Scan for the cell matching the given text and deliver its [x, y] coordinate at center. 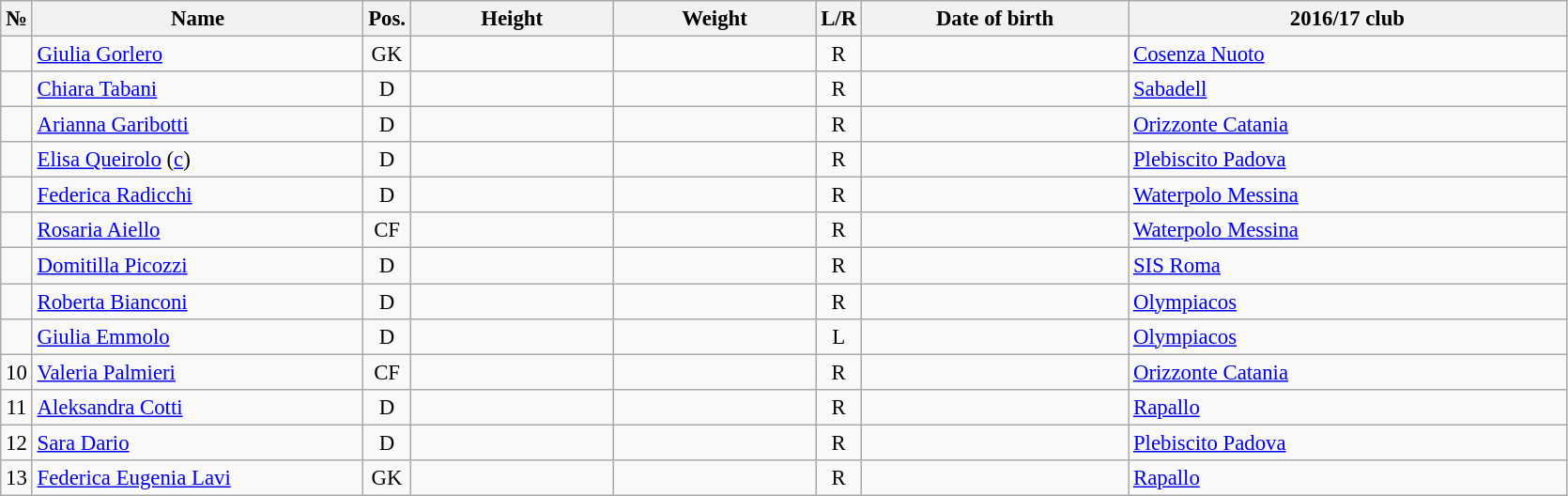
Federica Eugenia Lavi [197, 478]
Aleksandra Cotti [197, 407]
Rosaria Aiello [197, 230]
Cosenza Nuoto [1348, 54]
11 [17, 407]
Federica Radicchi [197, 195]
SIS Roma [1348, 266]
Domitilla Picozzi [197, 266]
Sabadell [1348, 89]
L/R [839, 19]
Sara Dario [197, 442]
10 [17, 372]
Pos. [387, 19]
№ [17, 19]
Elisa Queirolo (c) [197, 160]
Arianna Garibotti [197, 125]
Date of birth [994, 19]
Name [197, 19]
Valeria Palmieri [197, 372]
2016/17 club [1348, 19]
Giulia Gorlero [197, 54]
L [839, 336]
Weight [715, 19]
Chiara Tabani [197, 89]
Height [512, 19]
Giulia Emmolo [197, 336]
Roberta Bianconi [197, 302]
12 [17, 442]
13 [17, 478]
